Pinpoint the cell where the given text exists, returning its [X, Y] midpoint coordinate. 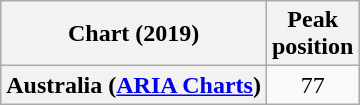
Peakposition [312, 34]
Chart (2019) [134, 34]
77 [312, 85]
Australia (ARIA Charts) [134, 85]
